Scan for the cell matching the given text and deliver its (X, Y) coordinate at center. 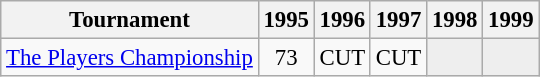
1999 (511, 20)
Tournament (130, 20)
1995 (286, 20)
1996 (342, 20)
73 (286, 58)
1997 (398, 20)
The Players Championship (130, 58)
1998 (455, 20)
